Detect which cell encompasses the target text, then output its (X, Y) center coordinate. 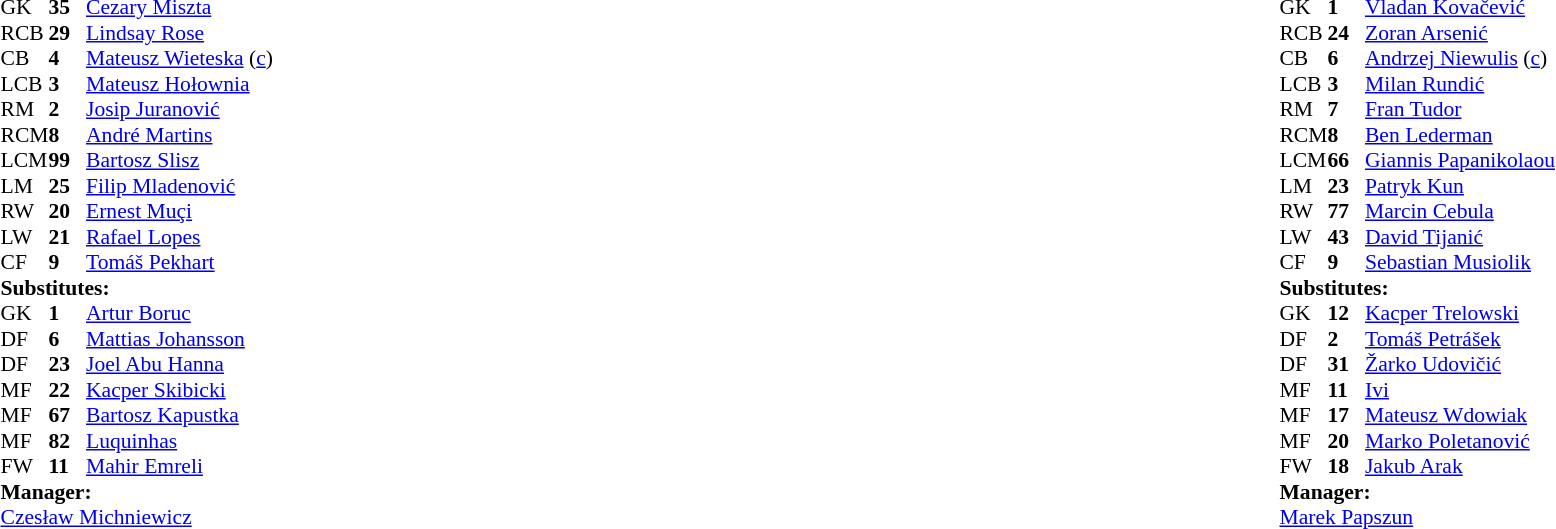
82 (67, 441)
Andrzej Niewulis (c) (1460, 59)
Ernest Muçi (180, 211)
18 (1346, 467)
Mateusz Hołownia (180, 84)
Rafael Lopes (180, 237)
17 (1346, 415)
Žarko Udovičić (1460, 365)
Tomáš Pekhart (180, 263)
Lindsay Rose (180, 33)
Tomáš Petrášek (1460, 339)
Jakub Arak (1460, 467)
Mateusz Wdowiak (1460, 415)
43 (1346, 237)
Josip Juranović (180, 109)
31 (1346, 365)
77 (1346, 211)
Ben Lederman (1460, 135)
Sebastian Musiolik (1460, 263)
Bartosz Kapustka (180, 415)
29 (67, 33)
David Tijanić (1460, 237)
12 (1346, 313)
Ivi (1460, 390)
Zoran Arsenić (1460, 33)
Patryk Kun (1460, 186)
7 (1346, 109)
Filip Mladenović (180, 186)
André Martins (180, 135)
66 (1346, 161)
Kacper Trelowski (1460, 313)
Mateusz Wieteska (c) (180, 59)
Mahir Emreli (180, 467)
Kacper Skibicki (180, 390)
99 (67, 161)
22 (67, 390)
1 (67, 313)
21 (67, 237)
Fran Tudor (1460, 109)
Marcin Cebula (1460, 211)
Joel Abu Hanna (180, 365)
67 (67, 415)
Artur Boruc (180, 313)
Luquinhas (180, 441)
4 (67, 59)
Mattias Johansson (180, 339)
Marko Poletanović (1460, 441)
25 (67, 186)
Giannis Papanikolaou (1460, 161)
24 (1346, 33)
Bartosz Slisz (180, 161)
Milan Rundić (1460, 84)
